Identify which cell holds the provided text, then report its [X, Y] central coordinate. 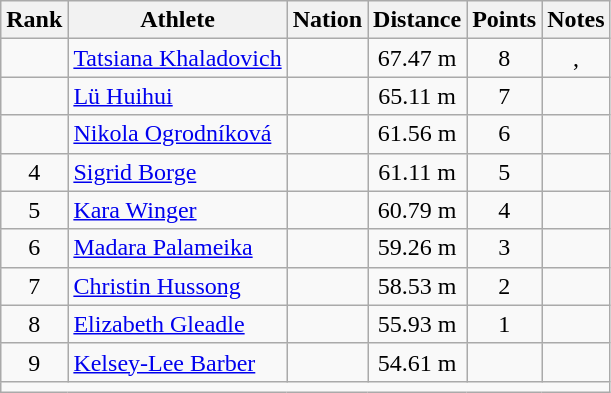
Sigrid Borge [178, 172]
58.53 m [418, 286]
Distance [418, 20]
Kara Winger [178, 210]
Elizabeth Gleadle [178, 324]
Madara Palameika [178, 248]
Lü Huihui [178, 96]
65.11 m [418, 96]
60.79 m [418, 210]
9 [34, 362]
Nikola Ogrodníková [178, 134]
Athlete [178, 20]
54.61 m [418, 362]
Christin Hussong [178, 286]
, [576, 58]
2 [504, 286]
61.56 m [418, 134]
61.11 m [418, 172]
1 [504, 324]
59.26 m [418, 248]
3 [504, 248]
Points [504, 20]
Kelsey-Lee Barber [178, 362]
Rank [34, 20]
Nation [327, 20]
Tatsiana Khaladovich [178, 58]
Notes [576, 20]
67.47 m [418, 58]
55.93 m [418, 324]
